Detect which cell encompasses the target text, then output its [x, y] center coordinate. 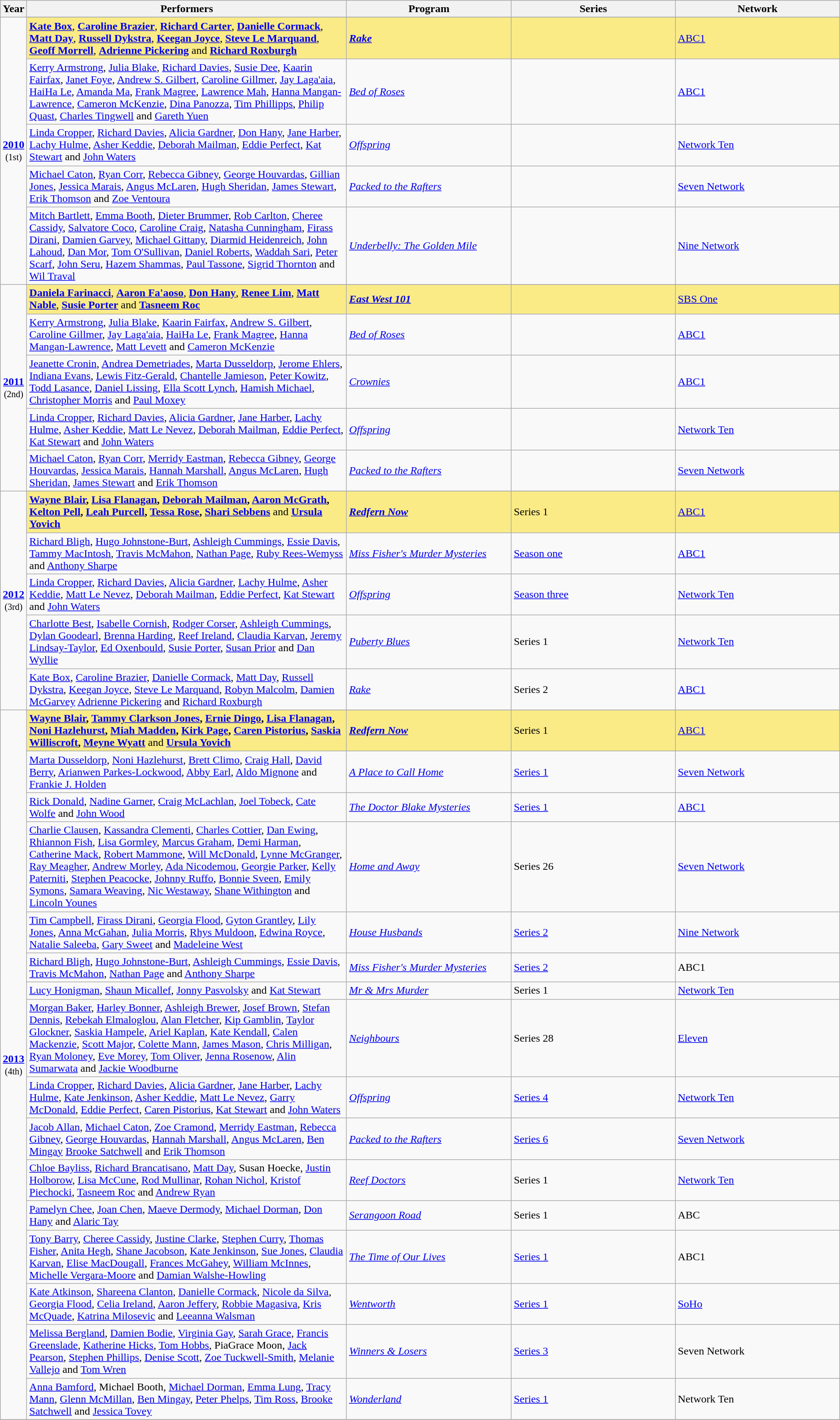
Rick Donald, Nadine Garner, Craig McLachlan, Joel Tobeck, Cate Wolfe and John Wood [187, 807]
Season one [593, 553]
East West 101 [429, 299]
Wentworth [429, 1304]
Series [593, 9]
Richard Bligh, Hugo Johnstone-Burt, Ashleigh Cummings, Essie Davis, Tammy MacIntosh, Travis McMahon, Nathan Page, Ruby Rees-Wemyss and Anthony Sharpe [187, 553]
Performers [187, 9]
ABC [757, 1215]
Underbelly: The Golden Mile [429, 246]
The Doctor Blake Mysteries [429, 807]
Series 4 [593, 1097]
Series 3 [593, 1352]
Program [429, 9]
Wayne Blair, Lisa Flanagan, Deborah Mailman, Aaron McGrath, Kelton Pell, Leah Purcell, Tessa Rose, Shari Sebbens and Ursula Yovich [187, 512]
Reef Doctors [429, 1180]
Wonderland [429, 1399]
Richard Bligh, Hugo Johnstone-Burt, Ashleigh Cummings, Essie Davis, Travis McMahon, Nathan Page and Anthony Sharpe [187, 968]
House Husbands [429, 932]
Network [757, 9]
Puberty Blues [429, 642]
SoHo [757, 1304]
SBS One [757, 299]
Year [13, 9]
Crownies [429, 381]
2013(4th) [13, 1065]
A Place to Call Home [429, 772]
Series 28 [593, 1038]
Series 26 [593, 867]
Neighbours [429, 1038]
2012(3rd) [13, 600]
Daniela Farinacci, Aaron Fa'aoso, Don Hany, Renee Lim, Matt Nable, Susie Porter and Tasneem Roc [187, 299]
Mr & Mrs Murder [429, 990]
Home and Away [429, 867]
Lucy Honigman, Shaun Micallef, Jonny Pasvolsky and Kat Stewart [187, 990]
2011(2nd) [13, 388]
Season three [593, 595]
Winners & Losers [429, 1352]
Eleven [757, 1038]
Series 6 [593, 1139]
Pamelyn Chee, Joan Chen, Maeve Dermody, Michael Dorman, Don Hany and Alaric Tay [187, 1215]
The Time of Our Lives [429, 1257]
Linda Cropper, Richard Davies, Alicia Gardner, Lachy Hulme, Asher Keddie, Matt Le Nevez, Deborah Mailman, Eddie Perfect, Kat Stewart and John Waters [187, 595]
Marta Dusseldorp, Noni Hazlehurst, Brett Climo, Craig Hall, David Berry, Arianwen Parkes-Lockwood, Abby Earl, Aldo Mignone and Frankie J. Holden [187, 772]
2010(1st) [13, 151]
Serangoon Road [429, 1215]
